Find where the given text appears and provide that cell's center as [X, Y] coordinate. 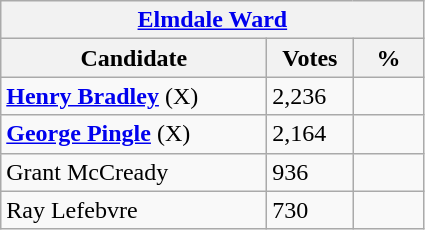
936 [310, 172]
Elmdale Ward [212, 20]
% [388, 58]
Candidate [134, 58]
George Pingle (X) [134, 134]
Votes [310, 58]
Henry Bradley (X) [134, 96]
2,236 [310, 96]
Ray Lefebvre [134, 210]
2,164 [310, 134]
730 [310, 210]
Grant McCready [134, 172]
